Return the [x, y] coordinate for the center point of the cell that contains the specified text.  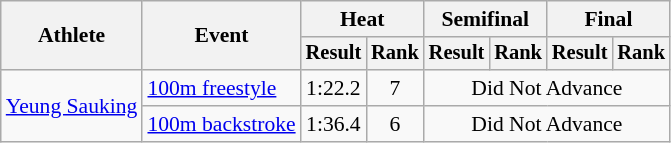
100m freestyle [221, 88]
Semifinal [486, 19]
100m backstroke [221, 124]
1:36.4 [334, 124]
Final [608, 19]
1:22.2 [334, 88]
Event [221, 36]
Athlete [72, 36]
Heat [362, 19]
Yeung Sauking [72, 106]
6 [395, 124]
7 [395, 88]
